Return (x, y) of the center of cell containing provided text 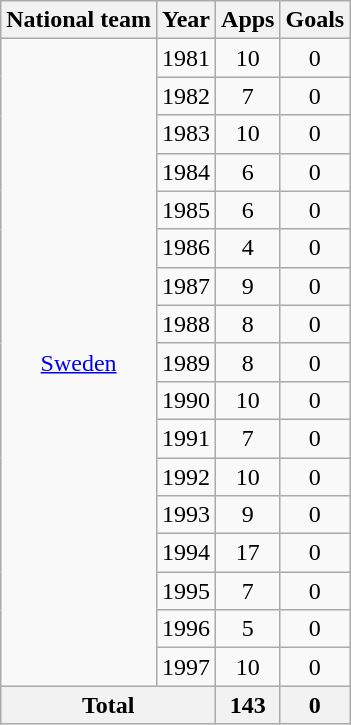
5 (248, 629)
1989 (186, 362)
1994 (186, 553)
1987 (186, 286)
1981 (186, 58)
Year (186, 20)
1985 (186, 210)
Goals (315, 20)
17 (248, 553)
4 (248, 248)
1993 (186, 515)
1991 (186, 438)
143 (248, 705)
1983 (186, 134)
1986 (186, 248)
1982 (186, 96)
1992 (186, 477)
1996 (186, 629)
1990 (186, 400)
Total (108, 705)
1988 (186, 324)
1984 (186, 172)
National team (79, 20)
1997 (186, 667)
Apps (248, 20)
1995 (186, 591)
Sweden (79, 362)
